Scan for the cell matching the given text and deliver its [x, y] coordinate at center. 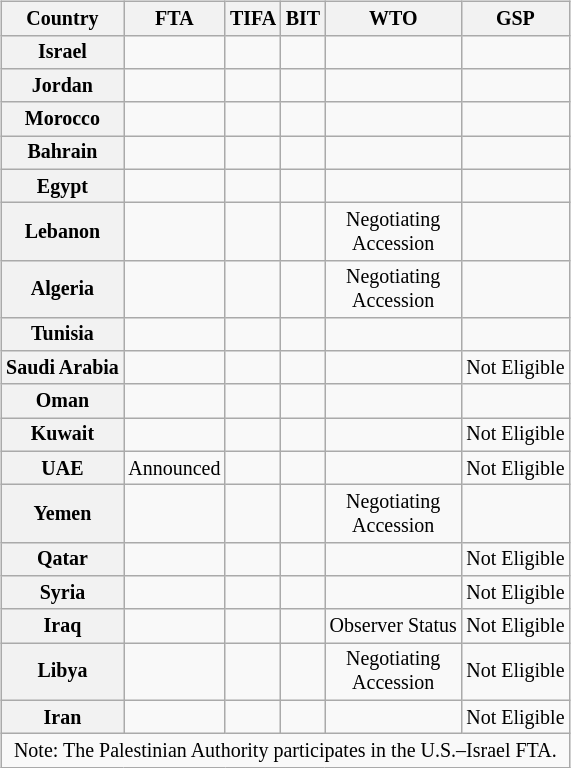
Announced [175, 468]
Kuwait [62, 434]
Jordan [62, 86]
Note: The Palestinian Authority participates in the U.S.–Israel FTA. [285, 750]
Lebanon [62, 232]
Qatar [62, 558]
Morocco [62, 118]
Egypt [62, 186]
GSP [515, 18]
Libya [62, 672]
Iran [62, 716]
Saudi Arabia [62, 368]
UAE [62, 468]
Iraq [62, 626]
WTO [394, 18]
Syria [62, 592]
TIFA [253, 18]
BIT [303, 18]
Algeria [62, 288]
Country [62, 18]
FTA [175, 18]
Israel [62, 52]
Observer Status [394, 626]
Tunisia [62, 334]
Bahrain [62, 152]
Yemen [62, 514]
Oman [62, 400]
